For the text-containing cell, return its midpoint in [X, Y] coordinate format. 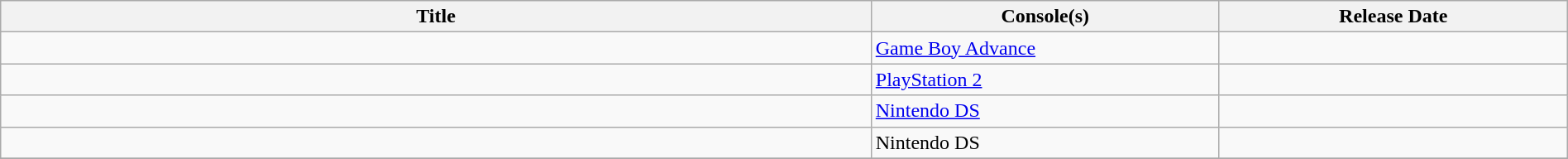
Console(s) [1045, 17]
Release Date [1393, 17]
Game Boy Advance [1045, 48]
Title [437, 17]
PlayStation 2 [1045, 79]
